Provide the [X, Y] coordinate of the cell's center where the given text is located.  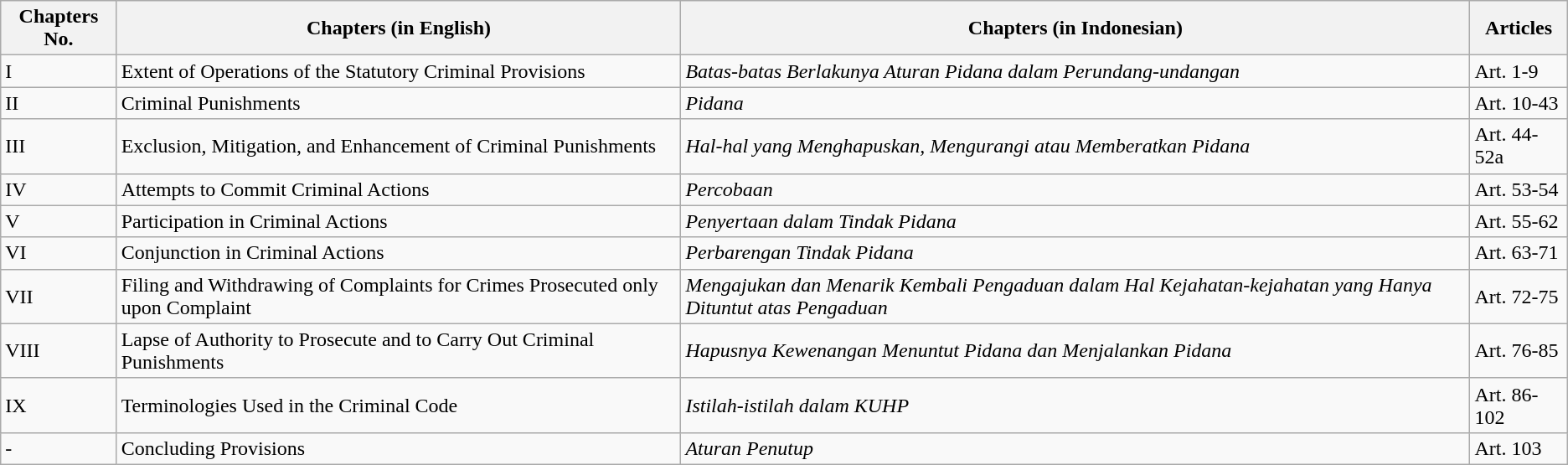
VIII [59, 350]
Art. 10-43 [1519, 103]
Extent of Operations of the Statutory Criminal Provisions [399, 71]
Conjunction in Criminal Actions [399, 253]
- [59, 448]
IX [59, 406]
Art. 72-75 [1519, 297]
Articles [1519, 28]
VI [59, 253]
Art. 1-9 [1519, 71]
IV [59, 189]
Art. 53-54 [1519, 189]
Art. 76-85 [1519, 350]
Art. 55-62 [1519, 221]
Chapters (in Indonesian) [1075, 28]
Criminal Punishments [399, 103]
Chapters No. [59, 28]
Hapusnya Kewenangan Menuntut Pidana dan Menjalankan Pidana [1075, 350]
Art. 63-71 [1519, 253]
Participation in Criminal Actions [399, 221]
Perbarengan Tindak Pidana [1075, 253]
I [59, 71]
Chapters (in English) [399, 28]
Aturan Penutup [1075, 448]
Mengajukan dan Menarik Kembali Pengaduan dalam Hal Kejahatan-kejahatan yang Hanya Dituntut atas Pengaduan [1075, 297]
Pidana [1075, 103]
V [59, 221]
Terminologies Used in the Criminal Code [399, 406]
Filing and Withdrawing of Complaints for Crimes Prosecuted only upon Complaint [399, 297]
Hal-hal yang Menghapuskan, Mengurangi atau Memberatkan Pidana [1075, 146]
Percobaan [1075, 189]
Penyertaan dalam Tindak Pidana [1075, 221]
VII [59, 297]
Art. 44-52a [1519, 146]
Concluding Provisions [399, 448]
III [59, 146]
II [59, 103]
Art. 86-102 [1519, 406]
Batas-batas Berlakunya Aturan Pidana dalam Perundang-undangan [1075, 71]
Art. 103 [1519, 448]
Istilah-istilah dalam KUHP [1075, 406]
Exclusion, Mitigation, and Enhancement of Criminal Punishments [399, 146]
Attempts to Commit Criminal Actions [399, 189]
Lapse of Authority to Prosecute and to Carry Out Criminal Punishments [399, 350]
